Determine the (X, Y) coordinate at the center of the cell enclosing the given text.  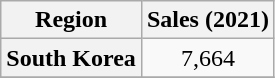
7,664 (208, 58)
Sales (2021) (208, 20)
Region (72, 20)
South Korea (72, 58)
